For the text-containing cell, return its midpoint in (X, Y) coordinate format. 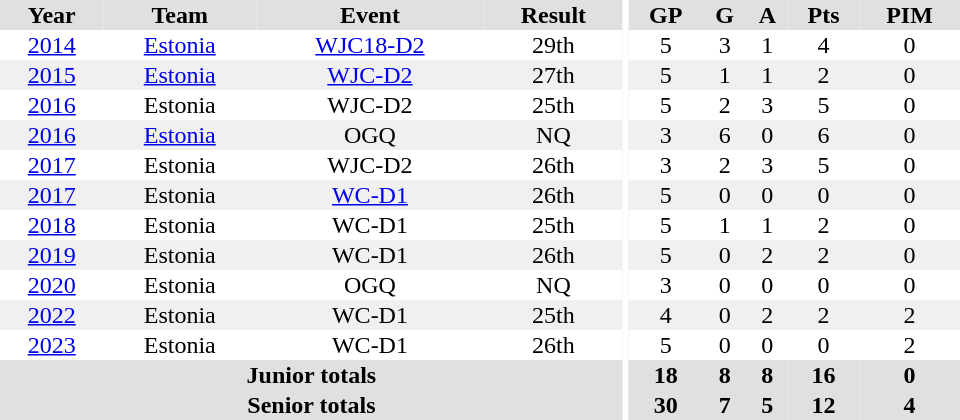
Result (554, 15)
29th (554, 45)
27th (554, 75)
16 (824, 375)
GP (666, 15)
Junior totals (312, 375)
18 (666, 375)
7 (725, 405)
12 (824, 405)
2023 (52, 345)
PIM (910, 15)
30 (666, 405)
2022 (52, 315)
2019 (52, 255)
WJC18-D2 (370, 45)
Event (370, 15)
2018 (52, 225)
G (725, 15)
2020 (52, 285)
Team (180, 15)
Senior totals (312, 405)
2014 (52, 45)
2015 (52, 75)
Pts (824, 15)
Year (52, 15)
A (768, 15)
